Detect which cell encompasses the target text, then output its [X, Y] center coordinate. 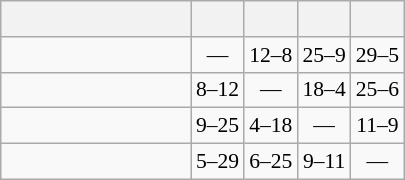
12–8 [270, 55]
25–6 [378, 90]
6–25 [270, 162]
25–9 [324, 55]
4–18 [270, 126]
29–5 [378, 55]
9–11 [324, 162]
18–4 [324, 90]
5–29 [218, 162]
11–9 [378, 126]
8–12 [218, 90]
9–25 [218, 126]
